Locate the cell with the specified text and output its (X, Y) center coordinate. 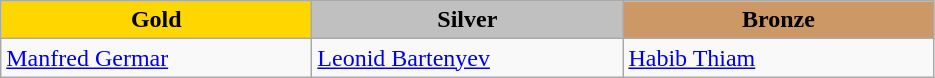
Bronze (778, 20)
Silver (468, 20)
Manfred Germar (156, 58)
Leonid Bartenyev (468, 58)
Habib Thiam (778, 58)
Gold (156, 20)
